Find where the given text appears and provide that cell's center as (x, y) coordinate. 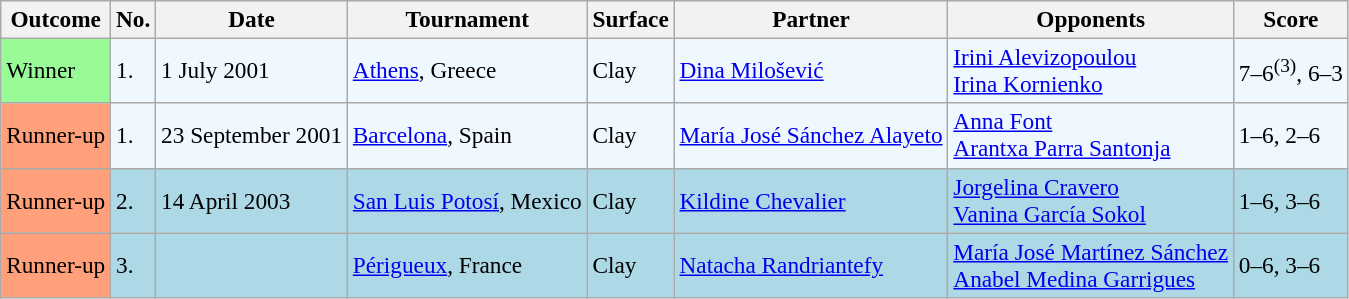
Date (252, 19)
1–6, 3–6 (1290, 200)
1 July 2001 (252, 70)
Irini Alevizopoulou Irina Kornienko (1090, 70)
Partner (811, 19)
Surface (630, 19)
San Luis Potosí, Mexico (467, 200)
Anna Font Arantxa Parra Santonja (1090, 136)
Opponents (1090, 19)
Tournament (467, 19)
Jorgelina Cravero Vanina García Sokol (1090, 200)
María José Martínez Sánchez Anabel Medina Garrigues (1090, 264)
Score (1290, 19)
Dina Milošević (811, 70)
Winner (56, 70)
23 September 2001 (252, 136)
Périgueux, France (467, 264)
2. (134, 200)
14 April 2003 (252, 200)
Barcelona, Spain (467, 136)
No. (134, 19)
7–6(3), 6–3 (1290, 70)
Kildine Chevalier (811, 200)
3. (134, 264)
Outcome (56, 19)
1–6, 2–6 (1290, 136)
María José Sánchez Alayeto (811, 136)
0–6, 3–6 (1290, 264)
Natacha Randriantefy (811, 264)
Athens, Greece (467, 70)
